For the text-containing cell, return its midpoint in [X, Y] coordinate format. 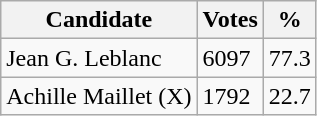
22.7 [290, 96]
77.3 [290, 58]
1792 [230, 96]
Jean G. Leblanc [99, 58]
6097 [230, 58]
% [290, 20]
Achille Maillet (X) [99, 96]
Candidate [99, 20]
Votes [230, 20]
